Determine the (x, y) coordinate at the center of the cell enclosing the given text.  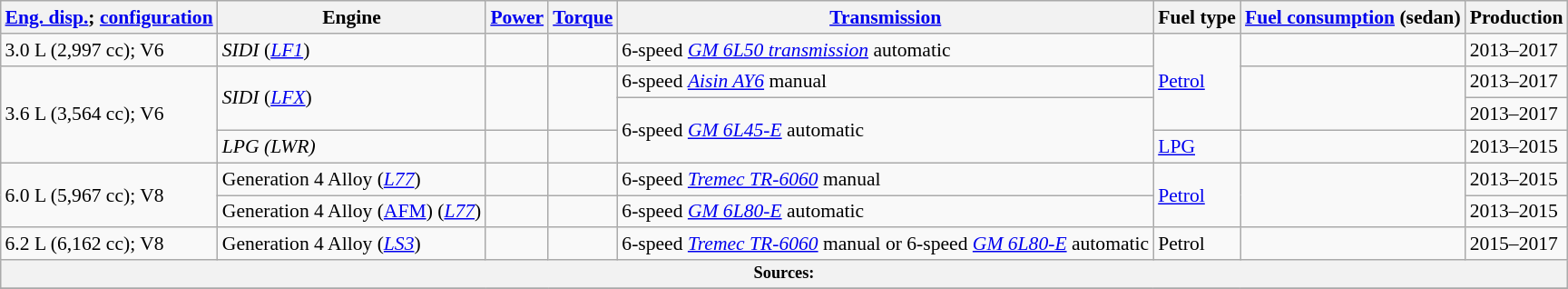
6.2 L (6,162 cc); V8 (109, 244)
Generation 4 Alloy (L77) (352, 179)
Sources: (784, 274)
6-speed Tremec TR-6060 manual or 6-speed GM 6L80-E automatic (886, 244)
6-speed Tremec TR-6060 manual (886, 179)
Transmission (886, 17)
Torque (583, 17)
SIDI (LFX) (352, 98)
SIDI (LF1) (352, 50)
Production (1517, 17)
Generation 4 Alloy (LS3) (352, 244)
6-speed Aisin AY6 manual (886, 82)
6-speed GM 6L80-E automatic (886, 212)
LPG (1197, 147)
Power (517, 17)
Generation 4 Alloy (AFM) (L77) (352, 212)
Eng. disp.; configuration (109, 17)
6-speed GM 6L45-E automatic (886, 131)
LPG (LWR) (352, 147)
3.0 L (2,997 cc); V6 (109, 50)
2015–2017 (1517, 244)
3.6 L (3,564 cc); V6 (109, 115)
Fuel type (1197, 17)
6.0 L (5,967 cc); V8 (109, 194)
Fuel consumption (sedan) (1353, 17)
Engine (352, 17)
6-speed GM 6L50 transmission automatic (886, 50)
